Detect which cell encompasses the target text, then output its [X, Y] center coordinate. 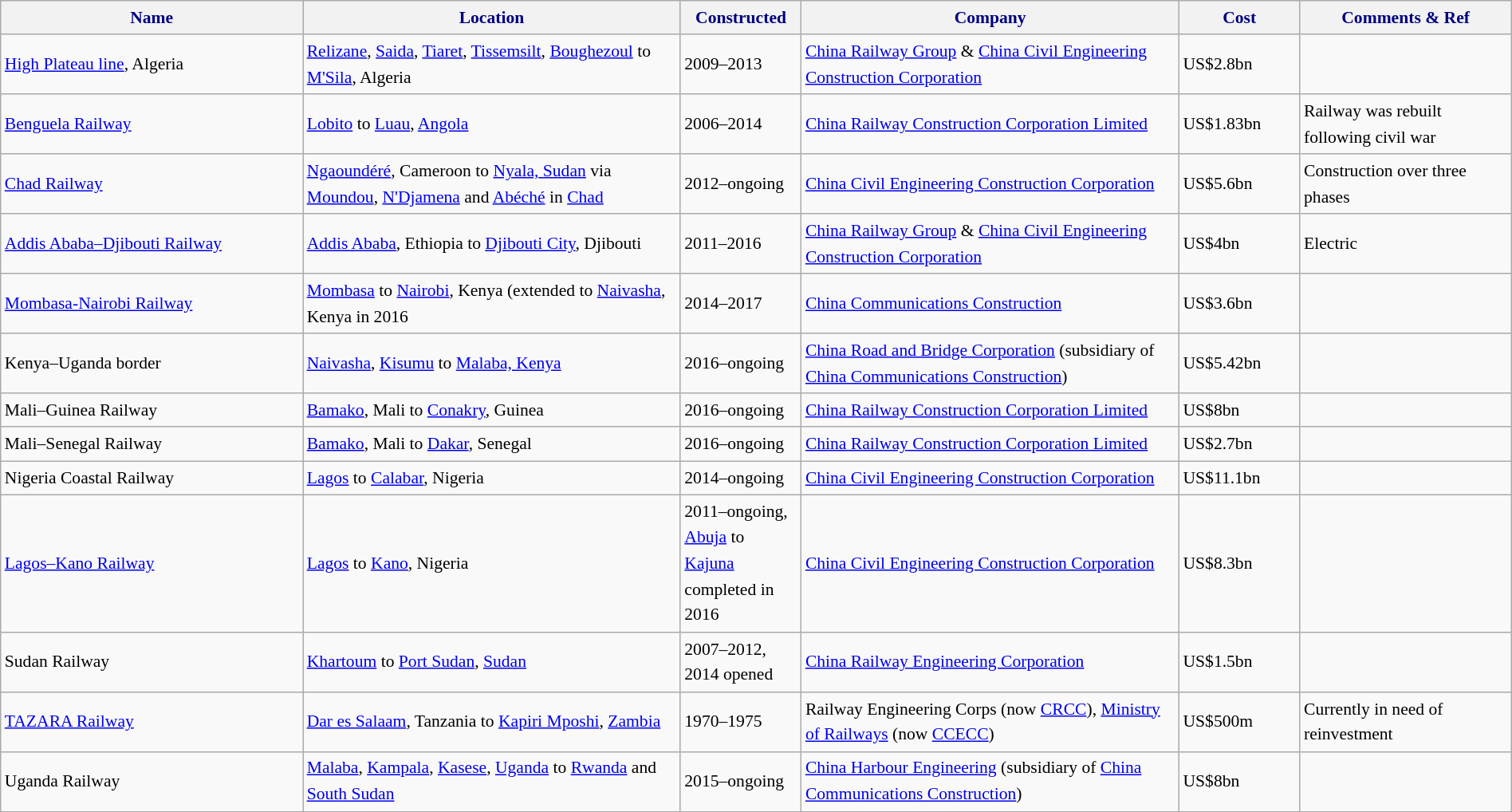
US$1.5bn [1239, 662]
Railway Engineering Corps (now CRCC), Ministry of Railways (now CCECC) [990, 723]
US$1.83bn [1239, 124]
Malaba, Kampala, Kasese, Uganda to Rwanda and South Sudan [492, 782]
Uganda Railway [152, 782]
2014–2017 [741, 303]
Benguela Railway [152, 124]
Electric [1405, 244]
Currently in need of reinvestment [1405, 723]
Bamako, Mali to Conakry, Guinea [492, 410]
US$3.6bn [1239, 303]
Construction over three phases [1405, 183]
China Harbour Engineering (subsidiary of China Communications Construction) [990, 782]
Chad Railway [152, 183]
2014–ongoing [741, 479]
High Plateau line, Algeria [152, 65]
US$5.42bn [1239, 364]
Mali–Guinea Railway [152, 410]
1970–1975 [741, 723]
Name [152, 18]
Comments & Ref [1405, 18]
Relizane, Saida, Tiaret, Tissemsilt, Boughezoul to M'Sila, Algeria [492, 65]
Mombasa to Nairobi, Kenya (extended to Naivasha, Kenya in 2016 [492, 303]
2006–2014 [741, 124]
2009–2013 [741, 65]
US$2.7bn [1239, 445]
Lagos to Calabar, Nigeria [492, 479]
China Communications Construction [990, 303]
Location [492, 18]
China Road and Bridge Corporation (subsidiary of China Communications Construction) [990, 364]
2012–ongoing [741, 183]
Lobito to Luau, Angola [492, 124]
Mombasa-Nairobi Railway [152, 303]
2007–2012, 2014 opened [741, 662]
Bamako, Mali to Dakar, Senegal [492, 445]
Company [990, 18]
2015–ongoing [741, 782]
US$11.1bn [1239, 479]
Naivasha, Kisumu to Malaba, Kenya [492, 364]
Kenya–Uganda border [152, 364]
Addis Ababa–Djibouti Railway [152, 244]
Mali–Senegal Railway [152, 445]
Lagos to Kano, Nigeria [492, 564]
Ngaoundéré, Cameroon to Nyala, Sudan via Moundou, N'Djamena and Abéché in Chad [492, 183]
Cost [1239, 18]
Lagos–Kano Railway [152, 564]
US$8.3bn [1239, 564]
Railway was rebuilt following civil war [1405, 124]
US$5.6bn [1239, 183]
Constructed [741, 18]
US$4bn [1239, 244]
Dar es Salaam, Tanzania to Kapiri Mposhi, Zambia [492, 723]
TAZARA Railway [152, 723]
Nigeria Coastal Railway [152, 479]
China Railway Engineering Corporation [990, 662]
2011–2016 [741, 244]
2011–ongoing, Abuja to Kajuna completed in 2016 [741, 564]
Addis Ababa, Ethiopia to Djibouti City, Djibouti [492, 244]
Khartoum to Port Sudan, Sudan [492, 662]
US$500m [1239, 723]
Sudan Railway [152, 662]
US$2.8bn [1239, 65]
